Pinpoint the cell where the given text exists, returning its (x, y) midpoint coordinate. 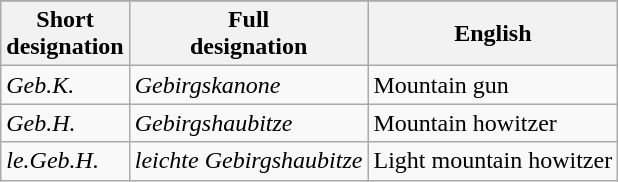
Light mountain howitzer (493, 161)
Gebirgskanone (248, 85)
Geb.K. (65, 85)
Shortdesignation (65, 34)
English (493, 34)
Mountain howitzer (493, 123)
Mountain gun (493, 85)
le.Geb.H. (65, 161)
Geb.H. (65, 123)
Gebirgshaubitze (248, 123)
Fulldesignation (248, 34)
leichte Gebirgshaubitze (248, 161)
